Identify which cell holds the provided text, then report its [x, y] central coordinate. 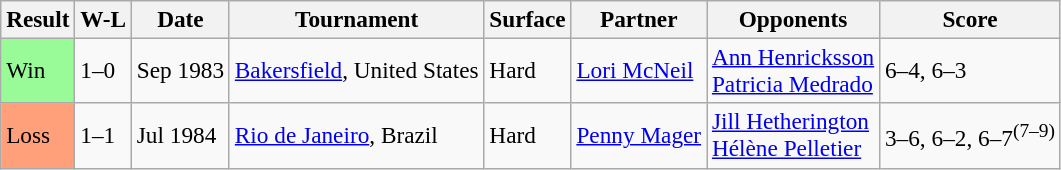
Win [38, 70]
Loss [38, 136]
Opponents [794, 19]
Sep 1983 [180, 70]
Rio de Janeiro, Brazil [356, 136]
Lori McNeil [639, 70]
Result [38, 19]
Partner [639, 19]
Penny Mager [639, 136]
Jul 1984 [180, 136]
Jill Hetherington Hélène Pelletier [794, 136]
1–1 [103, 136]
Bakersfield, United States [356, 70]
Date [180, 19]
6–4, 6–3 [970, 70]
Tournament [356, 19]
3–6, 6–2, 6–7(7–9) [970, 136]
Score [970, 19]
1–0 [103, 70]
Ann Henricksson Patricia Medrado [794, 70]
W-L [103, 19]
Surface [528, 19]
